Return [X, Y] of the center of cell containing provided text 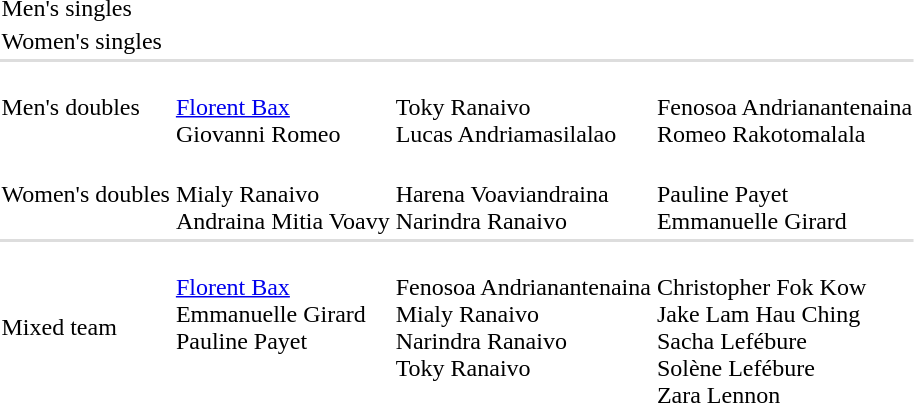
Women's doubles [86, 194]
Fenosoa AndrianantenainaRomeo Rakotomalala [784, 107]
Men's doubles [86, 107]
Pauline PayetEmmanuelle Girard [784, 194]
Toky RanaivoLucas Andriamasilalao [523, 107]
Harena VoaviandrainaNarindra Ranaivo [523, 194]
Florent BaxGiovanni Romeo [282, 107]
Mialy RanaivoAndraina Mitia Voavy [282, 194]
Women's singles [86, 41]
